For the text-containing cell, return its midpoint in (X, Y) coordinate format. 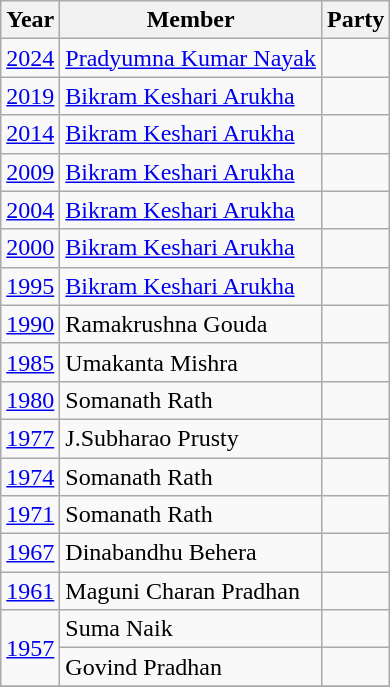
Dinabandhu Behera (191, 553)
1974 (30, 477)
1990 (30, 324)
1971 (30, 515)
Year (30, 20)
J.Subharao Prusty (191, 438)
1980 (30, 400)
1995 (30, 286)
2019 (30, 96)
2024 (30, 58)
1961 (30, 591)
Party (355, 20)
1985 (30, 362)
1977 (30, 438)
Ramakrushna Gouda (191, 324)
Maguni Charan Pradhan (191, 591)
1957 (30, 648)
Member (191, 20)
2000 (30, 248)
Umakanta Mishra (191, 362)
2004 (30, 210)
1967 (30, 553)
Pradyumna Kumar Nayak (191, 58)
2014 (30, 134)
2009 (30, 172)
Govind Pradhan (191, 667)
Suma Naik (191, 629)
